Capture the cell that displays the provided text and extract its (X, Y) central coordinate. 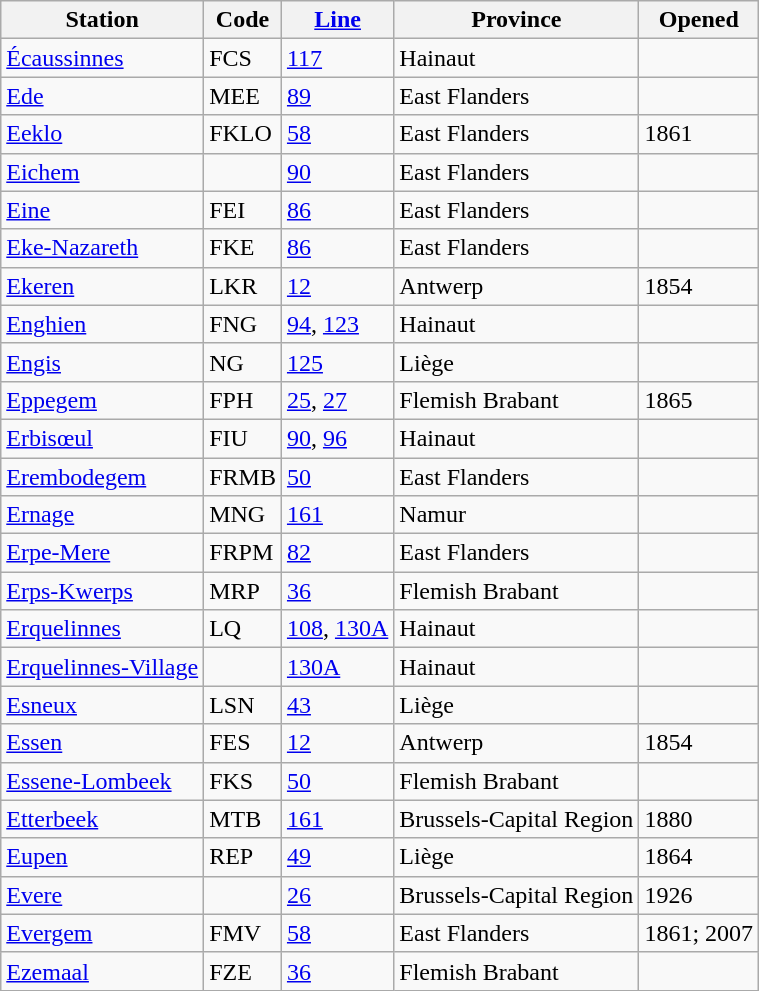
1861 (699, 134)
Opened (699, 20)
125 (337, 362)
130A (337, 667)
Code (243, 20)
FMV (243, 933)
Erquelinnes (102, 629)
25, 27 (337, 400)
Namur (516, 515)
Esneux (102, 705)
Eupen (102, 857)
Erquelinnes-Village (102, 667)
Enghien (102, 324)
Écaussinnes (102, 58)
1864 (699, 857)
FZE (243, 971)
Evere (102, 895)
LSN (243, 705)
94, 123 (337, 324)
1926 (699, 895)
Eke-Nazareth (102, 248)
Erpe-Mere (102, 553)
Engis (102, 362)
82 (337, 553)
MEE (243, 96)
MNG (243, 515)
FNG (243, 324)
1861; 2007 (699, 933)
NG (243, 362)
Ezemaal (102, 971)
Essene-Lombeek (102, 781)
117 (337, 58)
43 (337, 705)
REP (243, 857)
FRMB (243, 477)
1865 (699, 400)
49 (337, 857)
LQ (243, 629)
Station (102, 20)
FKE (243, 248)
90, 96 (337, 438)
Ekeren (102, 286)
Eppegem (102, 400)
26 (337, 895)
Line (337, 20)
Eichem (102, 172)
108, 130A (337, 629)
FES (243, 743)
Ernage (102, 515)
Erbisœul (102, 438)
MRP (243, 591)
FEI (243, 210)
Etterbeek (102, 819)
1880 (699, 819)
Erps-Kwerps (102, 591)
Eine (102, 210)
FKS (243, 781)
FCS (243, 58)
Ede (102, 96)
MTB (243, 819)
FIU (243, 438)
LKR (243, 286)
Essen (102, 743)
Province (516, 20)
89 (337, 96)
FPH (243, 400)
90 (337, 172)
Erembodegem (102, 477)
Evergem (102, 933)
Eeklo (102, 134)
FRPM (243, 553)
FKLO (243, 134)
